Detect which cell encompasses the target text, then output its [x, y] center coordinate. 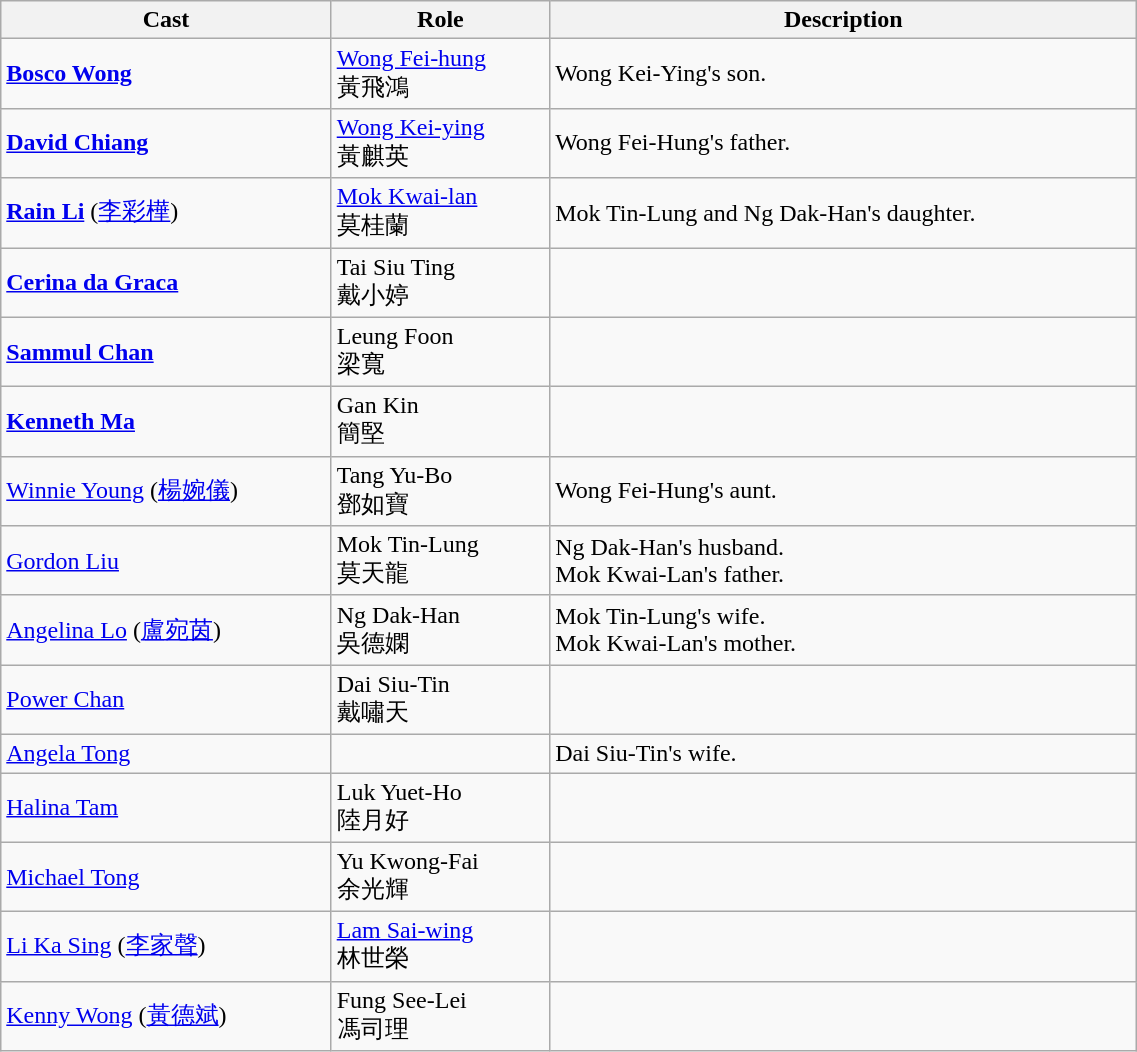
Dai Siu-Tin 戴嘯天 [440, 700]
Li Ka Sing (李家聲) [166, 947]
Mok Tin-Lung's wife. Mok Kwai-Lan's mother. [844, 630]
Winnie Young (楊婉儀) [166, 491]
Ng Dak-Han 吳德嫻 [440, 630]
Cast [166, 20]
Angela Tong [166, 753]
Wong Fei-Hung's father. [844, 143]
Michael Tong [166, 877]
Power Chan [166, 700]
Wong Kei-ying 黃麒英 [440, 143]
Gan Kin 簡堅 [440, 422]
Gordon Liu [166, 561]
Yu Kwong-Fai 余光輝 [440, 877]
Ng Dak-Han's husband. Mok Kwai-Lan's father. [844, 561]
Description [844, 20]
Wong Fei-hung 黃飛鴻 [440, 74]
Tai Siu Ting 戴小婷 [440, 283]
Role [440, 20]
Wong Kei-Ying's son. [844, 74]
Sammul Chan [166, 352]
Leung Foon 梁寬 [440, 352]
Wong Fei-Hung's aunt. [844, 491]
Mok Tin-Lung 莫天龍 [440, 561]
David Chiang [166, 143]
Mok Kwai-lan 莫桂蘭 [440, 213]
Dai Siu-Tin's wife. [844, 753]
Cerina da Graca [166, 283]
Halina Tam [166, 807]
Angelina Lo (盧宛茵) [166, 630]
Kenneth Ma [166, 422]
Fung See-Lei 馮司理 [440, 1016]
Bosco Wong [166, 74]
Rain Li (李彩樺) [166, 213]
Kenny Wong (黃德斌) [166, 1016]
Luk Yuet-Ho 陸月好 [440, 807]
Lam Sai-wing 林世榮 [440, 947]
Tang Yu-Bo 鄧如寶 [440, 491]
Mok Tin-Lung and Ng Dak-Han's daughter. [844, 213]
